Provide the (x, y) coordinate of the cell's center where the given text is located.  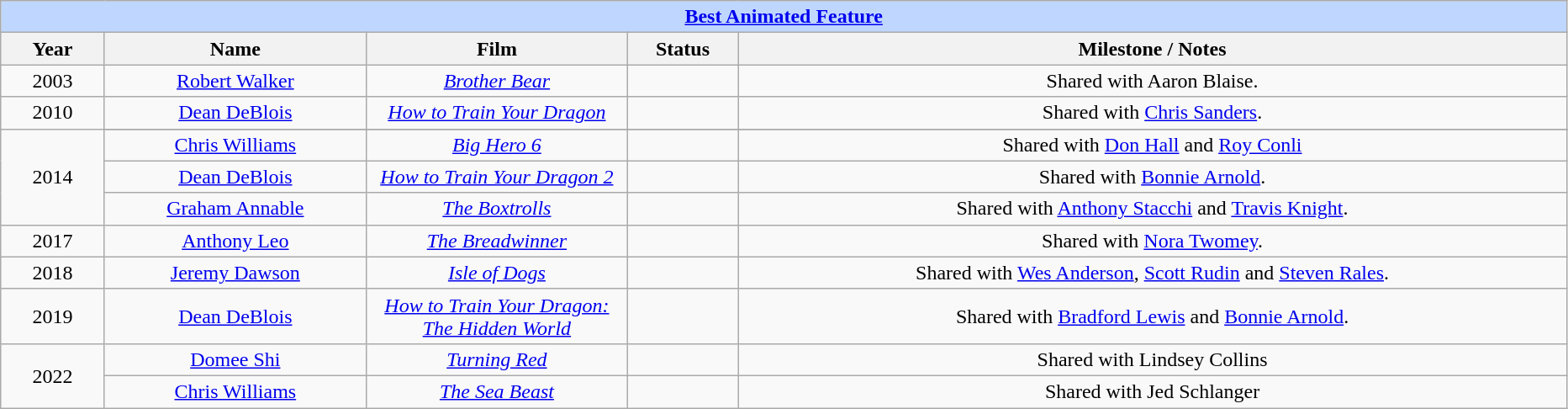
Shared with Bonnie Arnold. (1153, 177)
Turning Red (496, 359)
The Sea Beast (496, 391)
Shared with Bradford Lewis and Bonnie Arnold. (1153, 316)
Isle of Dogs (496, 273)
2017 (53, 241)
Robert Walker (235, 81)
Shared with Chris Sanders. (1153, 113)
Film (496, 49)
Big Hero 6 (496, 145)
Jeremy Dawson (235, 273)
Shared with Jed Schlanger (1153, 391)
Year (53, 49)
2018 (53, 273)
2019 (53, 316)
Shared with Don Hall and Roy Conli (1153, 145)
Shared with Wes Anderson, Scott Rudin and Steven Rales. (1153, 273)
How to Train Your Dragon 2 (496, 177)
Shared with Anthony Stacchi and Travis Knight. (1153, 209)
How to Train Your Dragon (496, 113)
How to Train Your Dragon: The Hidden World (496, 316)
Anthony Leo (235, 241)
2014 (53, 177)
The Boxtrolls (496, 209)
Shared with Lindsey Collins (1153, 359)
The Breadwinner (496, 241)
Best Animated Feature (784, 17)
Graham Annable (235, 209)
Milestone / Notes (1153, 49)
2022 (53, 375)
Status (683, 49)
Name (235, 49)
2003 (53, 81)
2010 (53, 113)
Domee Shi (235, 359)
Brother Bear (496, 81)
Shared with Aaron Blaise. (1153, 81)
Shared with Nora Twomey. (1153, 241)
